Determine the (X, Y) coordinate at the center of the cell enclosing the given text.  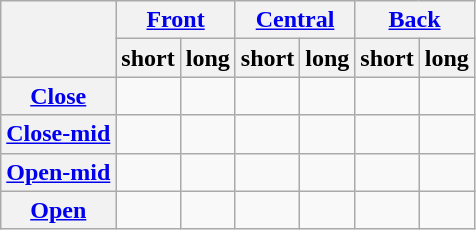
Central (294, 20)
Close-mid (58, 134)
Close (58, 96)
Back (414, 20)
Front (176, 20)
Open (58, 210)
Open-mid (58, 172)
